Capture the cell that displays the provided text and extract its [X, Y] central coordinate. 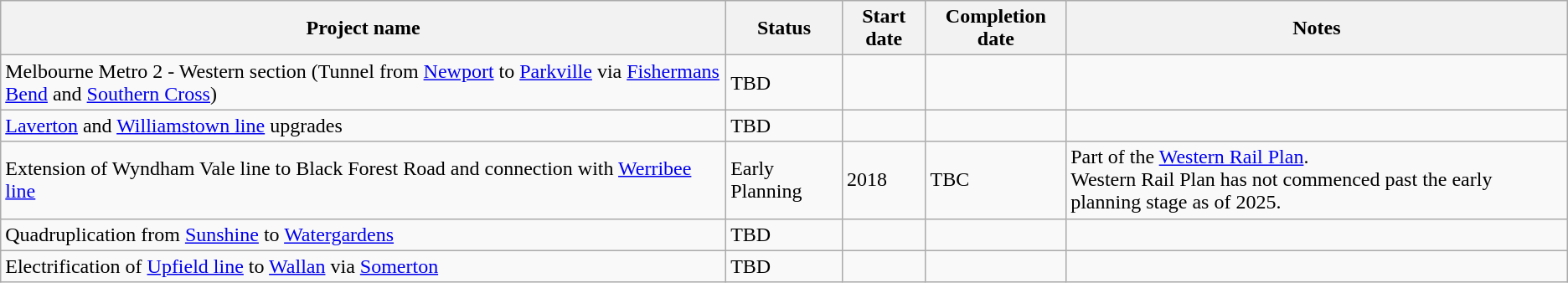
Project name [364, 28]
Early Planning [784, 180]
Status [784, 28]
Laverton and Williamstown line upgrades [364, 126]
Part of the Western Rail Plan.Western Rail Plan has not commenced past the early planning stage as of 2025. [1317, 180]
TBC [996, 180]
Electrification of Upfield line to Wallan via Somerton [364, 266]
Notes [1317, 28]
Extension of Wyndham Vale line to Black Forest Road and connection with Werribee line [364, 180]
2018 [884, 180]
Completion date [996, 28]
Quadruplication from Sunshine to Watergardens [364, 234]
Melbourne Metro 2 - Western section (Tunnel from Newport to Parkville via Fishermans Bend and Southern Cross) [364, 82]
Start date [884, 28]
